Output the (x, y) coordinate of the center of the cell containing the given text.  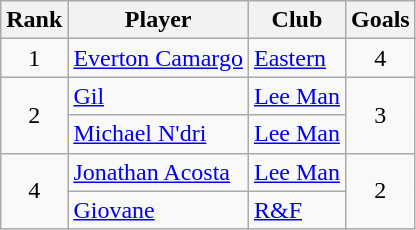
Goals (380, 20)
Michael N'dri (158, 134)
Everton Camargo (158, 58)
1 (34, 58)
Eastern (296, 58)
Club (296, 20)
Jonathan Acosta (158, 172)
R&F (296, 210)
Gil (158, 96)
Rank (34, 20)
3 (380, 115)
Player (158, 20)
Giovane (158, 210)
